Return the (x, y) coordinate for the center point of the cell that contains the specified text.  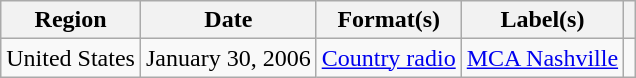
Date (228, 20)
January 30, 2006 (228, 58)
United States (71, 58)
Format(s) (388, 20)
Label(s) (542, 20)
Country radio (388, 58)
MCA Nashville (542, 58)
Region (71, 20)
